Provide the [X, Y] coordinate of the cell's center where the given text is located.  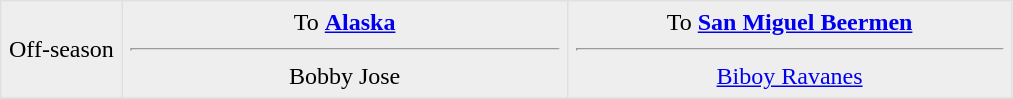
To San Miguel BeermenBiboy Ravanes [790, 50]
Off-season [62, 50]
To AlaskaBobby Jose [344, 50]
